Pinpoint the cell where the given text exists, returning its (X, Y) midpoint coordinate. 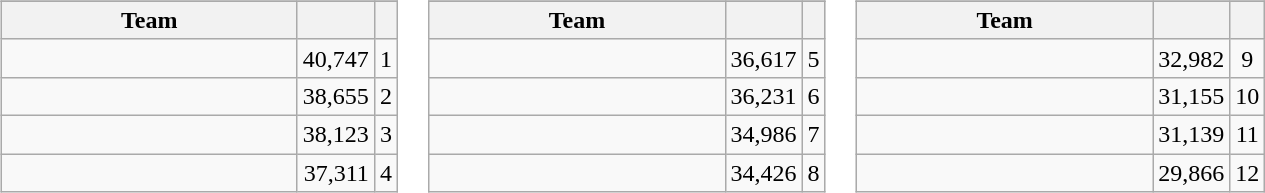
38,655 (336, 96)
34,426 (764, 173)
31,155 (1192, 96)
9 (1248, 58)
3 (386, 134)
10 (1248, 96)
1 (386, 58)
37,311 (336, 173)
36,231 (764, 96)
36,617 (764, 58)
12 (1248, 173)
38,123 (336, 134)
8 (814, 173)
29,866 (1192, 173)
31,139 (1192, 134)
34,986 (764, 134)
7 (814, 134)
4 (386, 173)
11 (1248, 134)
2 (386, 96)
6 (814, 96)
5 (814, 58)
32,982 (1192, 58)
40,747 (336, 58)
